From the cell containing the given text, extract its center point as [X, Y] coordinate. 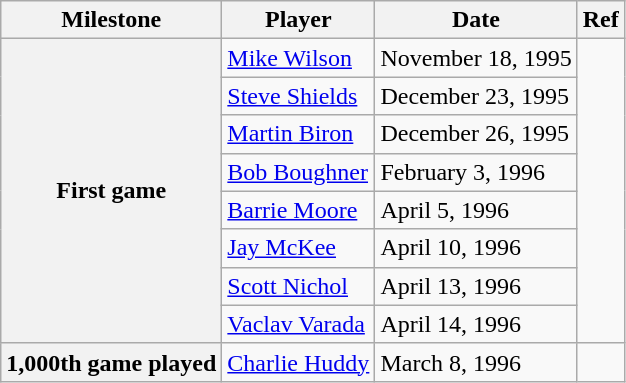
Jay McKee [298, 248]
December 23, 1995 [476, 96]
Ref [600, 20]
April 5, 1996 [476, 210]
February 3, 1996 [476, 172]
Scott Nichol [298, 286]
April 10, 1996 [476, 248]
March 8, 1996 [476, 362]
Vaclav Varada [298, 324]
Martin Biron [298, 134]
Milestone [112, 20]
Barrie Moore [298, 210]
First game [112, 191]
Steve Shields [298, 96]
December 26, 1995 [476, 134]
April 14, 1996 [476, 324]
November 18, 1995 [476, 58]
Charlie Huddy [298, 362]
Bob Boughner [298, 172]
Player [298, 20]
1,000th game played [112, 362]
Date [476, 20]
Mike Wilson [298, 58]
April 13, 1996 [476, 286]
